Detect which cell encompasses the target text, then output its [X, Y] center coordinate. 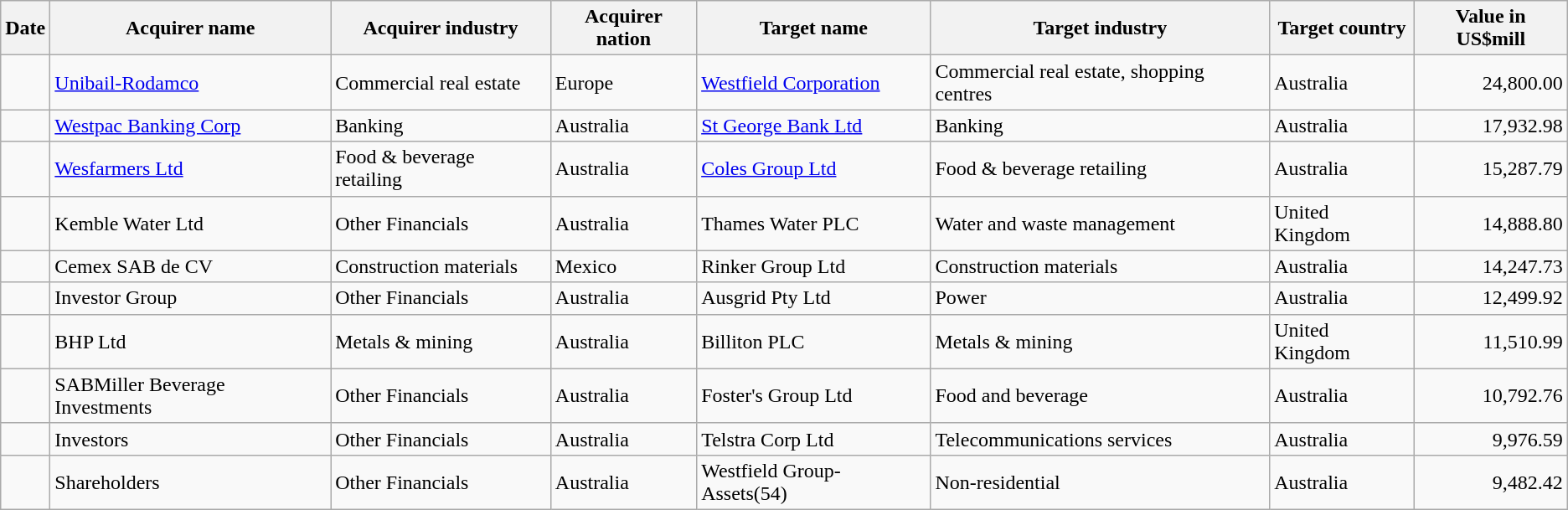
Cemex SAB de CV [191, 266]
Thames Water PLC [814, 223]
Non-residential [1101, 482]
Investor Group [191, 298]
10,792.76 [1491, 395]
12,499.92 [1491, 298]
Date [25, 28]
Commercial real estate, shopping centres [1101, 82]
Billiton PLC [814, 342]
Power [1101, 298]
14,888.80 [1491, 223]
17,932.98 [1491, 126]
14,247.73 [1491, 266]
11,510.99 [1491, 342]
Acquirer nation [623, 28]
Ausgrid Pty Ltd [814, 298]
Westfield Corporation [814, 82]
St George Bank Ltd [814, 126]
Mexico [623, 266]
Target industry [1101, 28]
Investors [191, 439]
Acquirer name [191, 28]
BHP Ltd [191, 342]
Commercial real estate [441, 82]
Kemble Water Ltd [191, 223]
Foster's Group Ltd [814, 395]
Wesfarmers Ltd [191, 169]
Value in US$mill [1491, 28]
Telstra Corp Ltd [814, 439]
9,976.59 [1491, 439]
15,287.79 [1491, 169]
Westpac Banking Corp [191, 126]
24,800.00 [1491, 82]
Food and beverage [1101, 395]
Target country [1342, 28]
SABMiller Beverage Investments [191, 395]
Telecommunications services [1101, 439]
Target name [814, 28]
Rinker Group Ltd [814, 266]
Shareholders [191, 482]
Unibail-Rodamco [191, 82]
Water and waste management [1101, 223]
Europe [623, 82]
Westfield Group-Assets(54) [814, 482]
Acquirer industry [441, 28]
9,482.42 [1491, 482]
Coles Group Ltd [814, 169]
